Output the [x, y] coordinate of the center of the cell containing the given text.  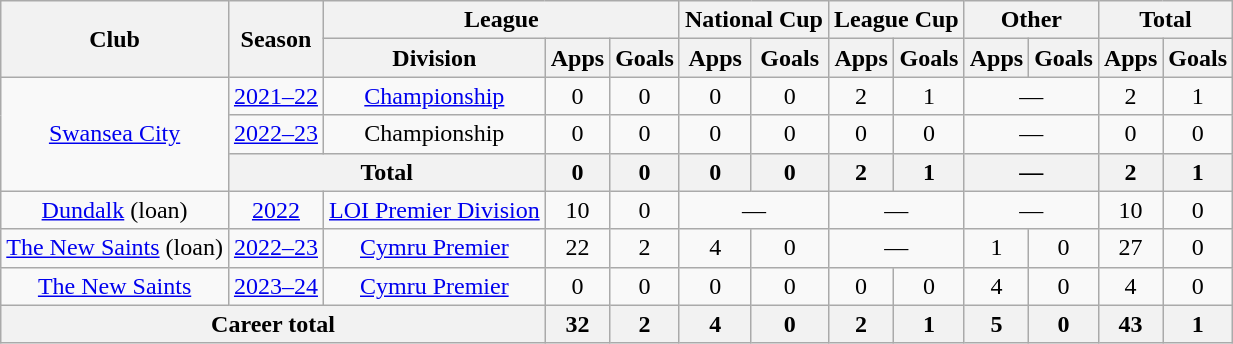
Club [115, 39]
League Cup [896, 20]
Other [1031, 20]
Division [434, 58]
League [501, 20]
Dundalk (loan) [115, 210]
Career total [273, 324]
2023–24 [276, 286]
LOI Premier Division [434, 210]
43 [1130, 324]
2022 [276, 210]
5 [996, 324]
National Cup [754, 20]
22 [577, 248]
Season [276, 39]
27 [1130, 248]
The New Saints [115, 286]
Swansea City [115, 134]
2021–22 [276, 96]
The New Saints (loan) [115, 248]
32 [577, 324]
